From the cell containing the given text, extract its center point as [x, y] coordinate. 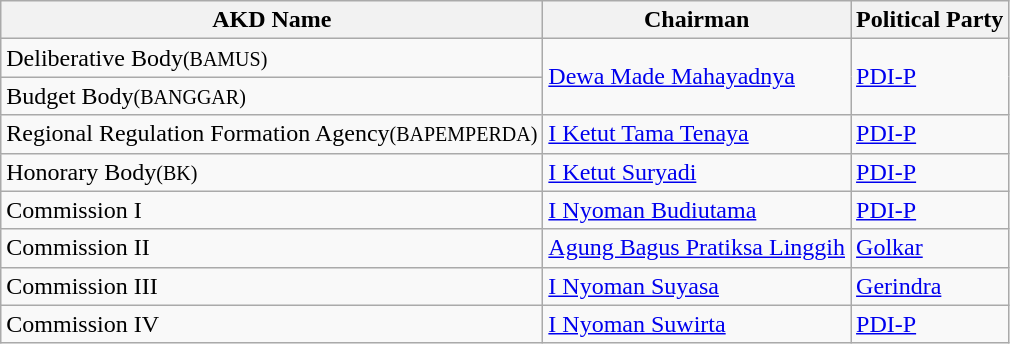
AKD Name [272, 20]
I Nyoman Budiutama [697, 210]
I Nyoman Suwirta [697, 324]
Budget Body(BANGGAR) [272, 96]
Commission IV [272, 324]
Commission I [272, 210]
Agung Bagus Pratiksa Linggih [697, 248]
Honorary Body(BK) [272, 172]
Deliberative Body(BAMUS) [272, 58]
I Ketut Tama Tenaya [697, 134]
Golkar [930, 248]
Gerindra [930, 286]
Chairman [697, 20]
Commission III [272, 286]
Regional Regulation Formation Agency(BAPEMPERDA) [272, 134]
I Nyoman Suyasa [697, 286]
Dewa Made Mahayadnya [697, 77]
Political Party [930, 20]
I Ketut Suryadi [697, 172]
Commission II [272, 248]
